Scan for the cell matching the given text and deliver its [x, y] coordinate at center. 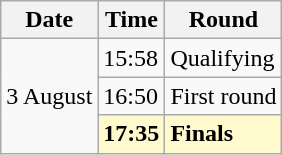
15:58 [132, 58]
16:50 [132, 96]
Round [224, 20]
17:35 [132, 134]
First round [224, 96]
3 August [50, 96]
Time [132, 20]
Date [50, 20]
Finals [224, 134]
Qualifying [224, 58]
